For the text-containing cell, return its midpoint in [x, y] coordinate format. 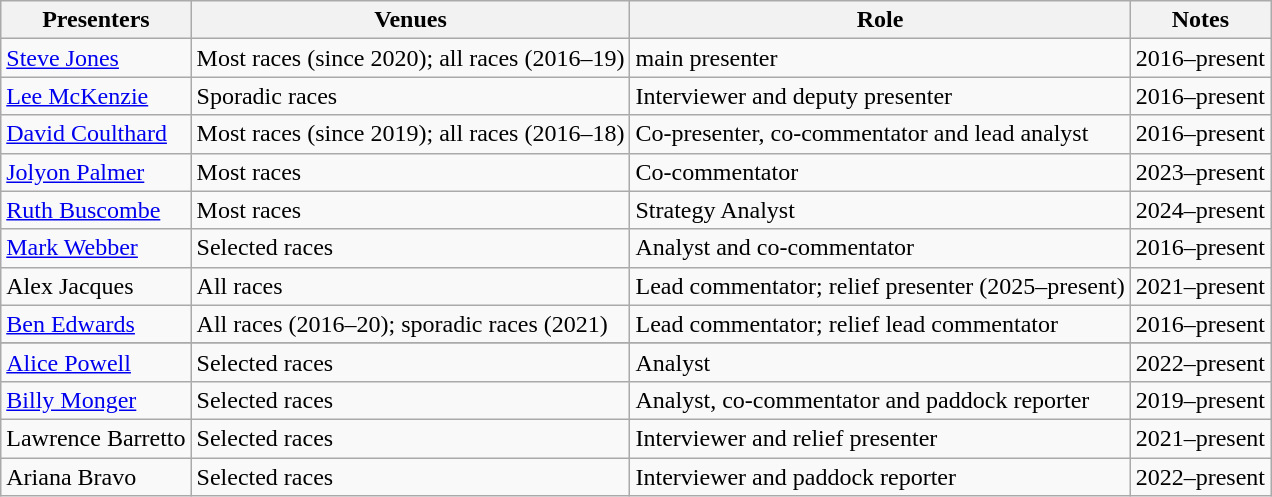
Co-presenter, co-commentator and lead analyst [880, 134]
Lead commentator; relief lead commentator [880, 324]
2024–present [1200, 210]
Strategy Analyst [880, 210]
Ariana Bravo [96, 477]
main presenter [880, 58]
Presenters [96, 20]
Co-commentator [880, 172]
Venues [410, 20]
Sporadic races [410, 96]
2019–present [1200, 400]
Mark Webber [96, 248]
2023–present [1200, 172]
Lead commentator; relief presenter (2025–present) [880, 286]
Ruth Buscombe [96, 210]
Alice Powell [96, 362]
Role [880, 20]
Analyst, co-commentator and paddock reporter [880, 400]
All races [410, 286]
Interviewer and deputy presenter [880, 96]
David Coulthard [96, 134]
Ben Edwards [96, 324]
Most races (since 2019); all races (2016–18) [410, 134]
Most races (since 2020); all races (2016–19) [410, 58]
Analyst and co-commentator [880, 248]
Alex Jacques [96, 286]
Notes [1200, 20]
Lee McKenzie [96, 96]
Interviewer and relief presenter [880, 438]
All races (2016–20); sporadic races (2021) [410, 324]
Steve Jones [96, 58]
Lawrence Barretto [96, 438]
Analyst [880, 362]
Billy Monger [96, 400]
Interviewer and paddock reporter [880, 477]
Jolyon Palmer [96, 172]
